Determine the [x, y] coordinate at the center of the cell enclosing the given text.  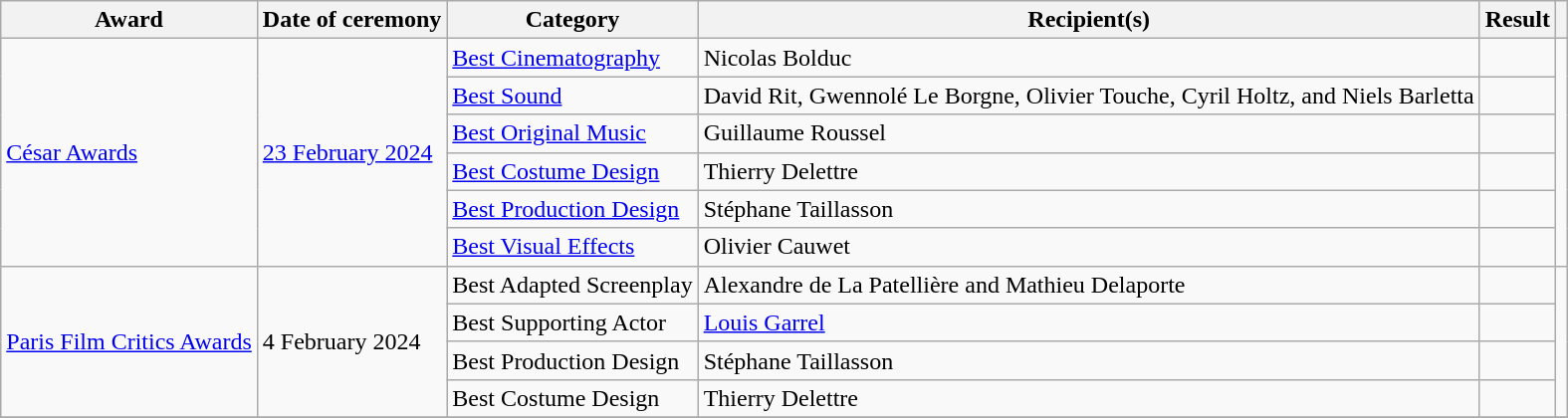
Recipient(s) [1089, 20]
23 February 2024 [352, 152]
Category [572, 20]
Result [1517, 20]
David Rit, Gwennolé Le Borgne, Olivier Touche, Cyril Holtz, and Niels Barletta [1089, 96]
Best Adapted Screenplay [572, 285]
Paris Film Critics Awards [129, 341]
Alexandre de La Patellière and Mathieu Delaporte [1089, 285]
Best Visual Effects [572, 247]
César Awards [129, 152]
Best Sound [572, 96]
Best Supporting Actor [572, 322]
Best Original Music [572, 133]
Nicolas Bolduc [1089, 58]
Olivier Cauwet [1089, 247]
Guillaume Roussel [1089, 133]
Best Cinematography [572, 58]
Louis Garrel [1089, 322]
Date of ceremony [352, 20]
4 February 2024 [352, 341]
Award [129, 20]
